Return (x, y) of the center of cell containing provided text 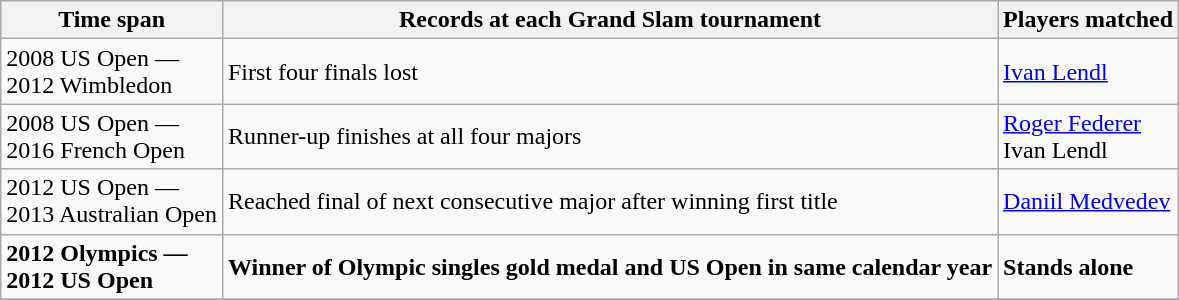
First four finals lost (610, 72)
Runner-up finishes at all four majors (610, 136)
Players matched (1088, 20)
Daniil Medvedev (1088, 202)
Ivan Lendl (1088, 72)
Winner of Olympic singles gold medal and US Open in same calendar year (610, 266)
Time span (112, 20)
2008 US Open — 2012 Wimbledon (112, 72)
Roger FedererIvan Lendl (1088, 136)
Reached final of next consecutive major after winning first title (610, 202)
Records at each Grand Slam tournament (610, 20)
2012 Olympics — 2012 US Open (112, 266)
2012 US Open — 2013 Australian Open (112, 202)
2008 US Open — 2016 French Open (112, 136)
Stands alone (1088, 266)
